From the cell containing the given text, extract its center point as (x, y) coordinate. 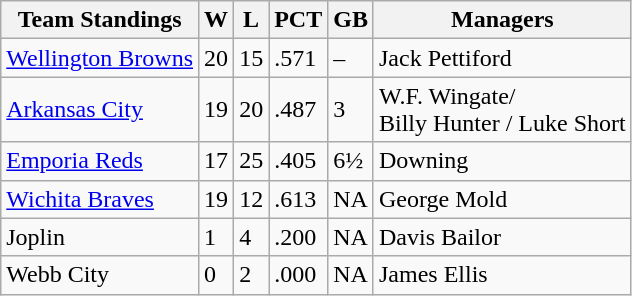
Managers (502, 20)
.200 (298, 237)
Davis Bailor (502, 237)
6½ (351, 161)
Joplin (100, 237)
3 (351, 110)
1 (216, 237)
.571 (298, 58)
Jack Pettiford (502, 58)
.000 (298, 275)
GB (351, 20)
– (351, 58)
Wichita Braves (100, 199)
Arkansas City (100, 110)
15 (252, 58)
L (252, 20)
PCT (298, 20)
George Mold (502, 199)
2 (252, 275)
James Ellis (502, 275)
Webb City (100, 275)
.613 (298, 199)
25 (252, 161)
17 (216, 161)
.487 (298, 110)
W.F. Wingate/Billy Hunter / Luke Short (502, 110)
0 (216, 275)
Emporia Reds (100, 161)
.405 (298, 161)
Team Standings (100, 20)
Wellington Browns (100, 58)
12 (252, 199)
Downing (502, 161)
4 (252, 237)
W (216, 20)
